Search for the cell housing the specified text and yield its (x, y) center coordinate. 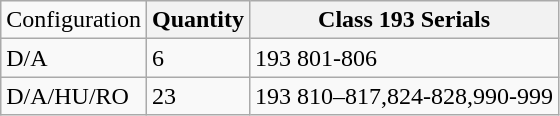
Class 193 Serials (404, 20)
Quantity (198, 20)
D/A (74, 58)
6 (198, 58)
D/A/HU/RO (74, 96)
193 810–817,824-828,990-999 (404, 96)
Configuration (74, 20)
23 (198, 96)
193 801-806 (404, 58)
